Extract the (x, y) coordinate from the center of the cell holding the provided text.  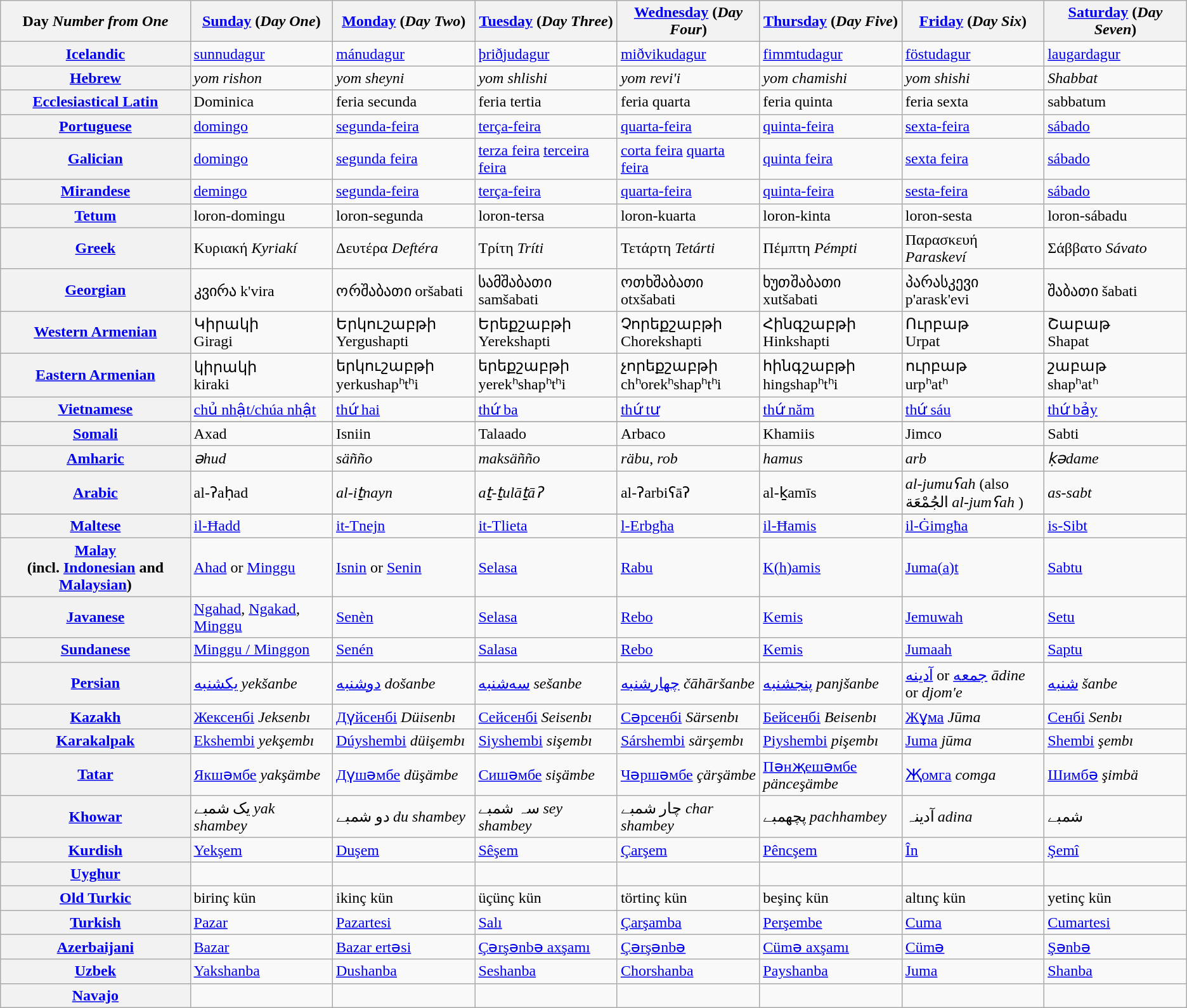
Eastern Armenian (95, 375)
Setu (1116, 617)
شمبے (1116, 817)
Сәрсенбі Särsenbı (688, 717)
loron-tersa (546, 216)
Senèn (403, 617)
Portuguese (95, 126)
Uzbek (95, 971)
Seshanba (546, 971)
Bazar (261, 947)
ikinç kün (403, 898)
Tuesday (Day Three) (546, 22)
altınç kün (973, 898)
Пәнҗешәмбе pänceşämbe (831, 775)
կիրակիkiraki (261, 375)
il-Ħadd (261, 526)
il-Ġimgħa (973, 526)
Sabtu (1116, 567)
aṯ-ṯulāṯāʔ (546, 493)
հինգշաբթիhingshapʰtʰi (831, 375)
K(h)amis (831, 567)
Τρίτη Tríti (546, 249)
Friday (Day Six) (973, 22)
Day Number from One (95, 22)
Maltese (95, 526)
Wednesday (Day Four) (688, 22)
quinta feira (831, 158)
Khowar (95, 817)
Πέμπτη Pémpti (831, 249)
al-iṯnayn (403, 493)
Malay(incl. Indonesian and Malaysian) (95, 567)
Bazar ertəsi (403, 947)
loron-segunda (403, 216)
yom rishon (261, 78)
Şənbə (1116, 947)
Dushanba (403, 971)
შაბათი šabati (1116, 290)
loron-sesta (973, 216)
ḳədame (1116, 458)
Jumaah (973, 650)
Talaado (546, 434)
al-ḵamīs (831, 493)
maksäñño (546, 458)
Дүшәмбе düşämbe (403, 775)
Salı (546, 922)
feria secunda (403, 102)
Shabbat (1116, 78)
it-Tlieta (546, 526)
Juma(a)t (973, 567)
Dúyshembi düişembı (403, 741)
آدینه or جمعه ādine or djom'e (973, 683)
Mirandese (95, 191)
birinç kün (261, 898)
hamus (831, 458)
räbu, rob (688, 458)
loron-kuarta (688, 216)
Pazar (261, 922)
ორშაბათი oršabati (403, 290)
thứ ba (546, 410)
Juma (973, 971)
Ahad or Minggu (261, 567)
Παρασκευή Paraskeví (973, 249)
thứ năm (831, 410)
ՀինգշաբթիHinkshapti (831, 332)
Saptu (1116, 650)
thứ sáu (973, 410)
arb (973, 458)
sabbatum (1116, 102)
Tatar (95, 775)
feria quarta (688, 102)
al-jumuʕah (also الجُمْعَة al-jumʕah ) (973, 493)
دو شمبے du shambey (403, 817)
loron-sábadu (1116, 216)
Piyshembi pişembı (831, 741)
Dominica (261, 102)
thứ bảy (1116, 410)
thứ hai (403, 410)
Sunday (Day One) (261, 22)
is-Sibt (1116, 526)
Şemî (1116, 850)
Shanba (1116, 971)
Turkish (95, 922)
Old Turkic (95, 898)
as-sabt (1116, 493)
Cumartesi (1116, 922)
Somali (95, 434)
corta feira quarta feira (688, 158)
Κυριακή Kyriakí (261, 249)
چهارشنبه čāhāršanbe (688, 683)
ՇաբաթShapat (1116, 332)
Isnin or Senin (403, 567)
Жексенбі Jeksenbı (261, 717)
Cümə axşamı (831, 947)
ოთხშაბათი otxšabati (688, 290)
Axad (261, 434)
Чәршәмбе çärşämbe (688, 775)
Icelandic (95, 54)
پنجشنبه panjšanbe (831, 683)
Шимбә şimbä (1116, 775)
სამშაბათი samšabati (546, 290)
Cuma (973, 922)
Σάββατο Sávato (1116, 249)
Navajo (95, 995)
Бейсенбі Beisenbı (831, 717)
sexta-feira (973, 126)
Tetum (95, 216)
Monday (Day Two) (403, 22)
Azerbaijani (95, 947)
Jemuwah (973, 617)
Rabu (688, 567)
Siyshembi sişembı (546, 741)
sesta-feira (973, 191)
al-ʔarbiʕāʔ (688, 493)
al-ʔaḥad (261, 493)
it-Tnejn (403, 526)
Persian (95, 683)
دوشنبه došanbe (403, 683)
چار شمبے char shambey (688, 817)
Payshanba (831, 971)
Pazartesi (403, 922)
föstudagur (973, 54)
شنبه šanbe (1116, 683)
mánudagur (403, 54)
Perşembe (831, 922)
Сейсенбі Seisenbı (546, 717)
Ekshembi yekşembı (261, 741)
Yakshanba (261, 971)
ՈւրբաթUrpat (973, 332)
Javanese (95, 617)
Uyghur (95, 874)
پچھمبے pachhambey (831, 817)
Jimco (973, 434)
feria quinta (831, 102)
demingo (261, 191)
Duşem (403, 850)
În (973, 850)
Çarşamba (688, 922)
Yekşem (261, 850)
Сенбі Senbı (1116, 717)
Minggu / Minggon (261, 650)
ԿիրակիGiragi (261, 332)
Ngahad, Ngakad, Minggu (261, 617)
Жұма Jūma (973, 717)
Jumа jūma (973, 741)
Galician (95, 158)
Western Armenian (95, 332)
Karakalpak (95, 741)
Δευτέρα Deftéra (403, 249)
ԵրկուշաբթիYergushapti (403, 332)
thứ tư (688, 410)
Hebrew (95, 78)
երեքշաբթիyerekʰshapʰtʰi (546, 375)
chủ nhật/chúa nhật (261, 410)
loron-domingu (261, 216)
Arabic (95, 493)
Thursday (Day Five) (831, 22)
ԵրեքշաբթիYerekshapti (546, 332)
سه‌شنبه sešanbe (546, 683)
Salasa (546, 650)
չորեքշաբթիchʰorekʰshapʰtʰi (688, 375)
Sêşem (546, 850)
Җомга comga (973, 775)
Shembі şembı (1116, 741)
یک شمبے yak shambey (261, 817)
პარასკევი p'arask'evi (973, 290)
törtinç kün (688, 898)
Cümə (973, 947)
კვირა k'vira (261, 290)
Amharic (95, 458)
یکشنبه yekšanbe (261, 683)
երկուշաբթիyerkushapʰtʰi (403, 375)
Τετάρτη Tetárti (688, 249)
yom revi'i (688, 78)
feria tertia (546, 102)
l-Erbgħa (688, 526)
Çarşem (688, 850)
շաբաթshapʰatʰ (1116, 375)
Якшәмбе yakşämbe (261, 775)
Сишәмбе sişämbe (546, 775)
Pêncşem (831, 850)
əhud (261, 458)
beşinç kün (831, 898)
Saturday (Day Seven) (1116, 22)
ՉորեքշաբթիChorekshapti (688, 332)
Arbaco (688, 434)
Çərşənbə (688, 947)
yom shishi (973, 78)
sexta feira (973, 158)
ხუთშაბათი xutšabati (831, 290)
Дүйсенбі Düisenbı (403, 717)
آدینہ adina (973, 817)
säñño (403, 458)
Sabti (1116, 434)
Georgian (95, 290)
Greek (95, 249)
Senén (403, 650)
laugardagur (1116, 54)
Vietnamese (95, 410)
Çərşənbə axşamı (546, 947)
sunnudagur (261, 54)
سہ شمبے sey shambey (546, 817)
yom sheyni (403, 78)
Kazakh (95, 717)
yom chamishi (831, 78)
þriðjudagur (546, 54)
feria sexta (973, 102)
Isniin (403, 434)
miðvikudagur (688, 54)
loron-kinta (831, 216)
terza feira terceira feira (546, 158)
Khamiis (831, 434)
il-Ħamis (831, 526)
yom shlishi (546, 78)
ուրբաթurpʰatʰ (973, 375)
yetinç kün (1116, 898)
üçünç kün (546, 898)
Ecclesiastical Latin (95, 102)
Sárshembi särşembı (688, 741)
Sundanese (95, 650)
segunda feira (403, 158)
Chorshanba (688, 971)
fimmtudagur (831, 54)
Kurdish (95, 850)
